From the cell containing the given text, extract its center point as (x, y) coordinate. 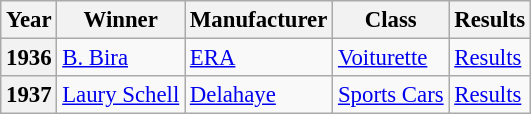
Sports Cars (391, 95)
1936 (29, 58)
Class (391, 20)
Voiturette (391, 58)
1937 (29, 95)
Delahaye (259, 95)
Manufacturer (259, 20)
B. Bira (121, 58)
Year (29, 20)
ERA (259, 58)
Laury Schell (121, 95)
Winner (121, 20)
